Locate the cell with the specified text and output its [x, y] center coordinate. 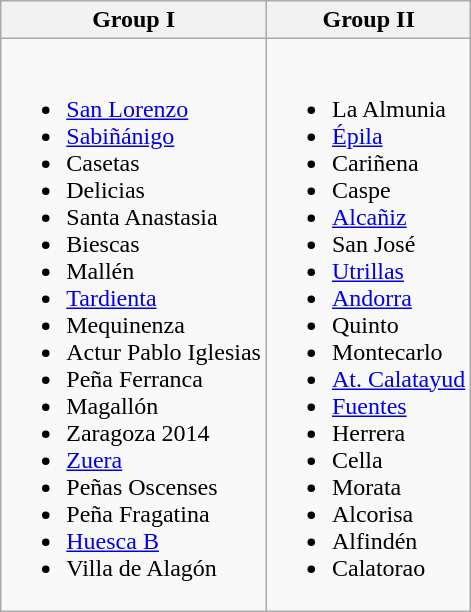
La AlmuniaÉpilaCariñenaCaspeAlcañizSan JoséUtrillasAndorraQuintoMontecarloAt. CalatayudFuentesHerreraCellaMorataAlcorisaAlfindénCalatorao [368, 325]
Group II [368, 20]
Group I [134, 20]
